Return the [x, y] coordinate for the center point of the cell that contains the specified text.  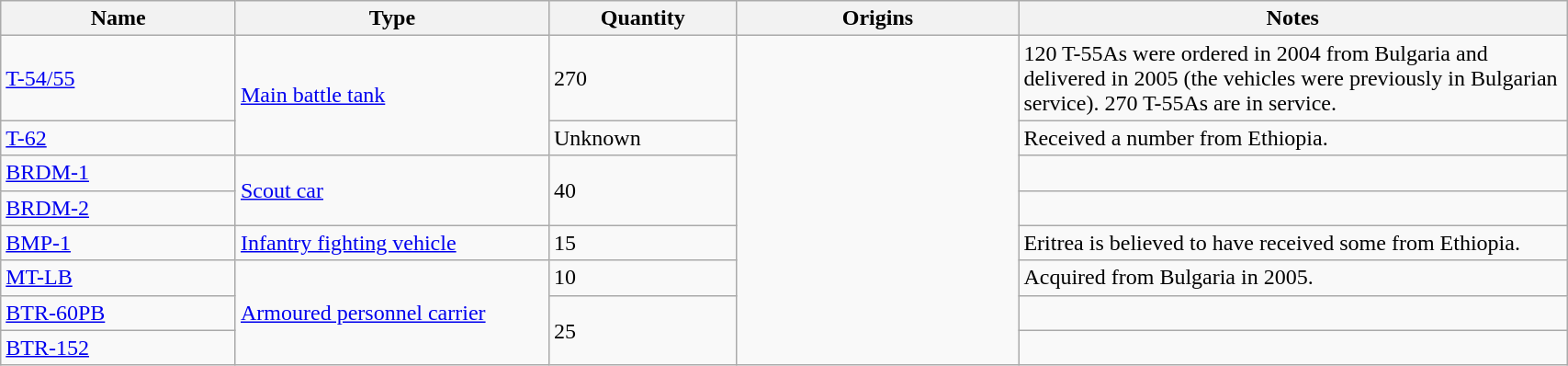
Origins [878, 18]
Quantity [643, 18]
25 [643, 330]
BRDM-2 [118, 208]
BTR-60PB [118, 313]
Name [118, 18]
Received a number from Ethiopia. [1293, 138]
T-62 [118, 138]
Armoured personnel carrier [391, 313]
Acquired from Bulgaria in 2005. [1293, 278]
Main battle tank [391, 96]
Eritrea is believed to have received some from Ethiopia. [1293, 243]
120 T-55As were ordered in 2004 from Bulgaria and delivered in 2005 (the vehicles were previously in Bulgarian service). 270 T-55As are in service. [1293, 78]
Infantry fighting vehicle [391, 243]
40 [643, 190]
BTR-152 [118, 348]
15 [643, 243]
270 [643, 78]
BMP-1 [118, 243]
BRDM-1 [118, 173]
Scout car [391, 190]
Unknown [643, 138]
MT-LB [118, 278]
T-54/55 [118, 78]
Notes [1293, 18]
Type [391, 18]
10 [643, 278]
